Pinpoint the cell where the given text exists, returning its (X, Y) midpoint coordinate. 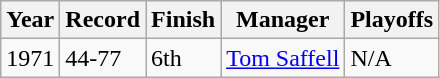
44-77 (103, 58)
Year (30, 20)
Tom Saffell (283, 58)
Manager (283, 20)
Playoffs (392, 20)
Record (103, 20)
N/A (392, 58)
1971 (30, 58)
Finish (184, 20)
6th (184, 58)
